Search for the cell housing the specified text and yield its (x, y) center coordinate. 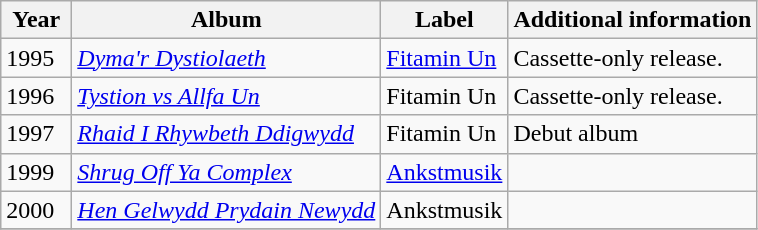
1995 (36, 58)
Debut album (632, 134)
1996 (36, 96)
Dyma'r Dystiolaeth (226, 58)
1999 (36, 172)
Year (36, 20)
Additional information (632, 20)
2000 (36, 210)
Tystion vs Allfa Un (226, 96)
Album (226, 20)
Hen Gelwydd Prydain Newydd (226, 210)
Rhaid I Rhywbeth Ddigwydd (226, 134)
Label (444, 20)
1997 (36, 134)
Shrug Off Ya Complex (226, 172)
